Provide the (X, Y) coordinate of the cell's center where the given text is located.  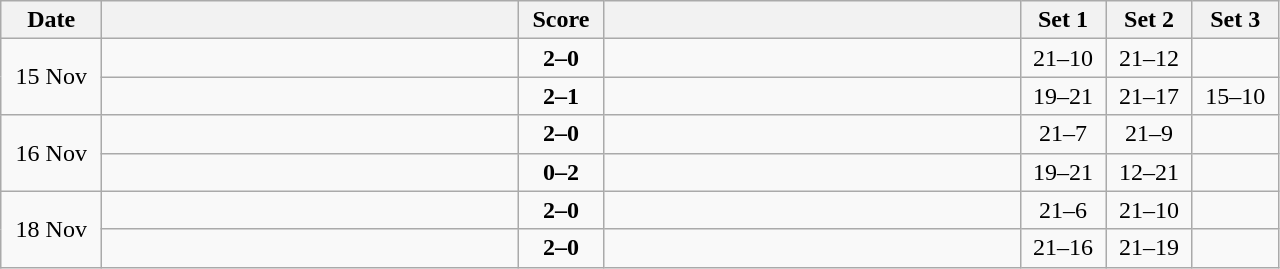
Set 1 (1063, 20)
21–12 (1149, 58)
0–2 (561, 172)
21–19 (1149, 248)
15 Nov (52, 77)
21–9 (1149, 134)
Set 3 (1235, 20)
21–17 (1149, 96)
21–7 (1063, 134)
18 Nov (52, 229)
21–16 (1063, 248)
12–21 (1149, 172)
15–10 (1235, 96)
16 Nov (52, 153)
2–1 (561, 96)
21–6 (1063, 210)
Score (561, 20)
Date (52, 20)
Set 2 (1149, 20)
